Identify which cell holds the provided text, then report its (x, y) central coordinate. 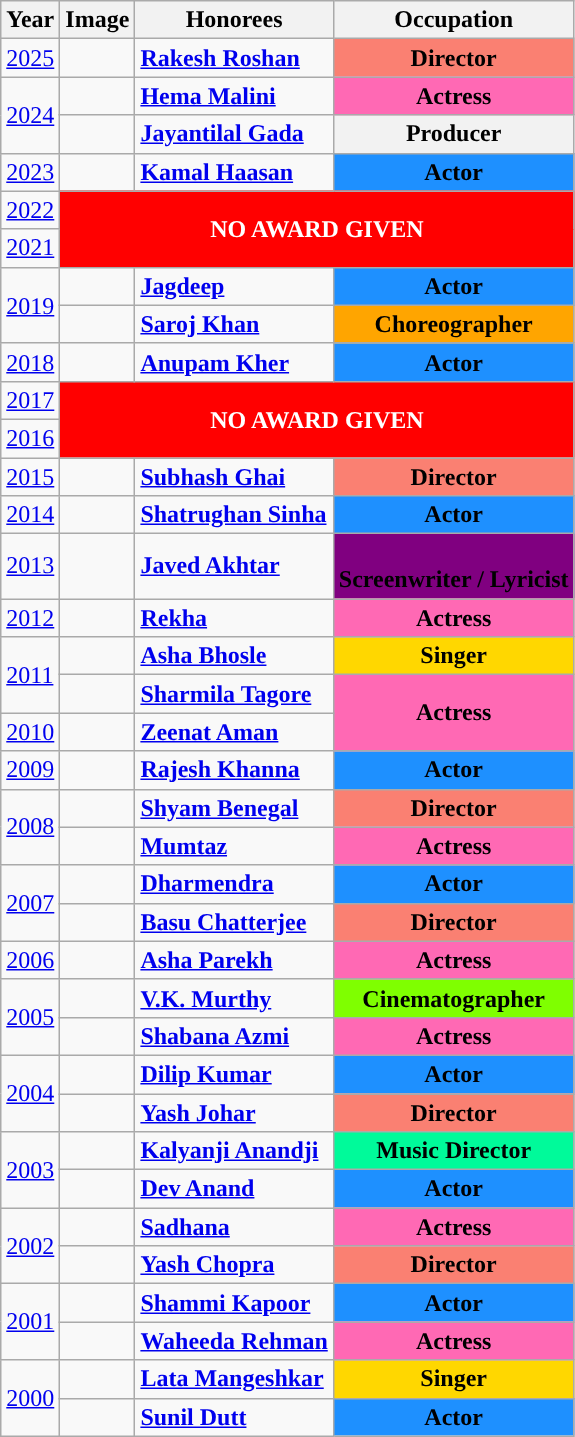
2009 (30, 770)
Dev Anand (234, 1189)
Shyam Benegal (234, 808)
Sadhana (234, 1227)
2023 (30, 172)
Yash Chopra (234, 1265)
Occupation (454, 20)
2011 (30, 675)
Asha Bhosle (234, 656)
2017 (30, 400)
Sharmila Tagore (234, 694)
Mumtaz (234, 846)
Choreographer (454, 324)
2013 (30, 566)
Rakesh Roshan (234, 58)
Saroj Khan (234, 324)
Image (98, 20)
Dilip Kumar (234, 1074)
2018 (30, 362)
2010 (30, 732)
2000 (30, 1398)
Anupam Kher (234, 362)
Rajesh Khanna (234, 770)
2002 (30, 1246)
Basu Chatterjee (234, 922)
2022 (30, 210)
Music Director (454, 1151)
2007 (30, 903)
2016 (30, 438)
Kalyanji Anandji (234, 1151)
2001 (30, 1322)
Kamal Haasan (234, 172)
Cinematographer (454, 998)
Subhash Ghai (234, 477)
Honorees (234, 20)
Jayantilal Gada (234, 134)
Jagdeep (234, 286)
V.K. Murthy (234, 998)
2014 (30, 515)
Shammi Kapoor (234, 1303)
Screenwriter / Lyricist (454, 566)
Shabana Azmi (234, 1036)
Javed Akhtar (234, 566)
Yash Johar (234, 1113)
Lata Mangeshkar (234, 1379)
Dharmendra (234, 884)
2006 (30, 960)
Asha Parekh (234, 960)
Producer (454, 134)
Sunil Dutt (234, 1417)
2025 (30, 58)
2005 (30, 1017)
2012 (30, 618)
Year (30, 20)
2019 (30, 305)
2003 (30, 1170)
2024 (30, 115)
Shatrughan Sinha (234, 515)
2015 (30, 477)
Hema Malini (234, 96)
2004 (30, 1093)
Zeenat Aman (234, 732)
Rekha (234, 618)
Waheeda Rehman (234, 1341)
2008 (30, 827)
2021 (30, 248)
